Detect which cell encompasses the target text, then output its (x, y) center coordinate. 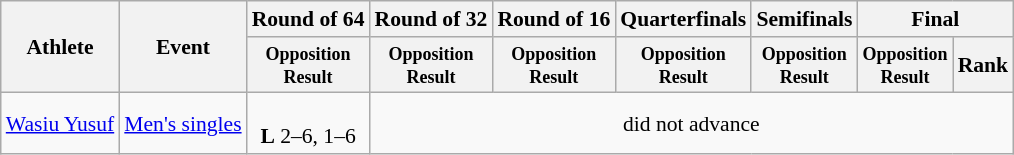
Round of 64 (308, 19)
Wasiu Yusuf (60, 124)
Round of 32 (432, 19)
Final (935, 19)
Event (182, 47)
did not advance (692, 124)
L 2–6, 1–6 (308, 124)
Men's singles (182, 124)
Rank (984, 65)
Quarterfinals (683, 19)
Athlete (60, 47)
Round of 16 (554, 19)
Semifinals (804, 19)
